Determine the (x, y) coordinate at the center of the cell enclosing the given text.  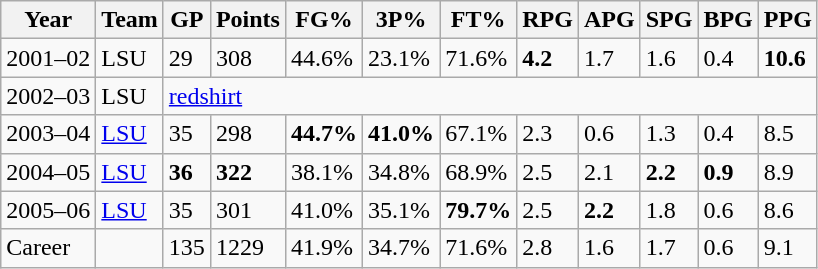
8.9 (788, 172)
41.9% (324, 248)
44.6% (324, 58)
34.7% (402, 248)
Year (48, 20)
3P% (402, 20)
2.1 (609, 172)
2001–02 (48, 58)
9.1 (788, 248)
redshirt (490, 96)
Points (248, 20)
1.3 (669, 134)
2004–05 (48, 172)
2.3 (548, 134)
34.8% (402, 172)
308 (248, 58)
Career (48, 248)
2002–03 (48, 96)
10.6 (788, 58)
2003–04 (48, 134)
23.1% (402, 58)
8.6 (788, 210)
Team (130, 20)
PPG (788, 20)
8.5 (788, 134)
44.7% (324, 134)
SPG (669, 20)
135 (186, 248)
2005–06 (48, 210)
29 (186, 58)
0.9 (728, 172)
301 (248, 210)
35.1% (402, 210)
GP (186, 20)
36 (186, 172)
79.7% (478, 210)
RPG (548, 20)
FT% (478, 20)
BPG (728, 20)
2.8 (548, 248)
1229 (248, 248)
FG% (324, 20)
298 (248, 134)
APG (609, 20)
67.1% (478, 134)
1.8 (669, 210)
68.9% (478, 172)
4.2 (548, 58)
322 (248, 172)
38.1% (324, 172)
